Determine the [X, Y] coordinate at the center of the cell enclosing the given text.  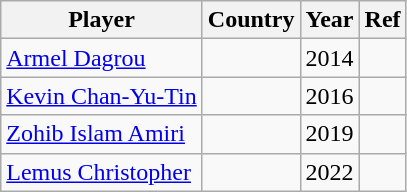
2019 [330, 134]
2014 [330, 58]
2016 [330, 96]
Kevin Chan-Yu-Tin [102, 96]
Armel Dagrou [102, 58]
Zohib Islam Amiri [102, 134]
Lemus Christopher [102, 172]
Year [330, 20]
Ref [382, 20]
2022 [330, 172]
Country [251, 20]
Player [102, 20]
